For the text-containing cell, return its midpoint in (x, y) coordinate format. 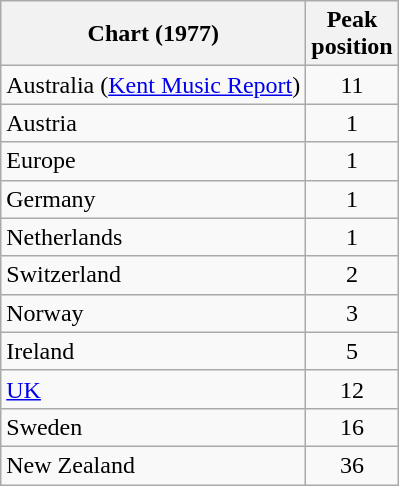
12 (352, 389)
UK (154, 389)
Chart (1977) (154, 34)
16 (352, 427)
2 (352, 275)
Switzerland (154, 275)
36 (352, 465)
Peakposition (352, 34)
5 (352, 351)
3 (352, 313)
Austria (154, 123)
Norway (154, 313)
Sweden (154, 427)
New Zealand (154, 465)
Australia (Kent Music Report) (154, 85)
Ireland (154, 351)
Germany (154, 199)
Europe (154, 161)
11 (352, 85)
Netherlands (154, 237)
